Search for the cell housing the specified text and yield its (x, y) center coordinate. 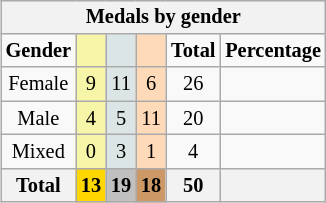
26 (193, 84)
19 (121, 185)
50 (193, 185)
13 (91, 185)
Percentage (273, 51)
0 (91, 152)
5 (121, 118)
9 (91, 84)
3 (121, 152)
Gender (38, 51)
18 (151, 185)
1 (151, 152)
6 (151, 84)
Medals by gender (164, 17)
Female (38, 84)
20 (193, 118)
Mixed (38, 152)
Male (38, 118)
